Search for the cell housing the specified text and yield its [X, Y] center coordinate. 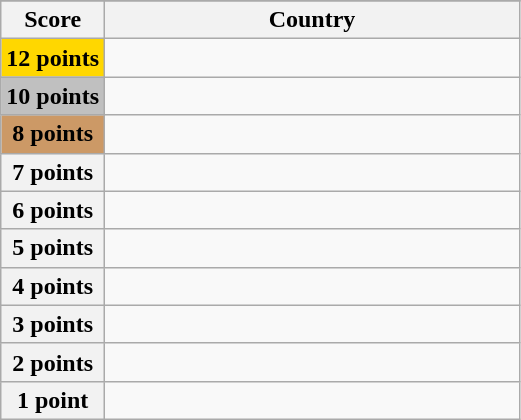
5 points [53, 248]
3 points [53, 324]
12 points [53, 58]
Score [53, 20]
4 points [53, 286]
10 points [53, 96]
7 points [53, 172]
2 points [53, 362]
6 points [53, 210]
8 points [53, 134]
Country [312, 20]
1 point [53, 400]
